Provide the (x, y) coordinate of the cell's center where the given text is located.  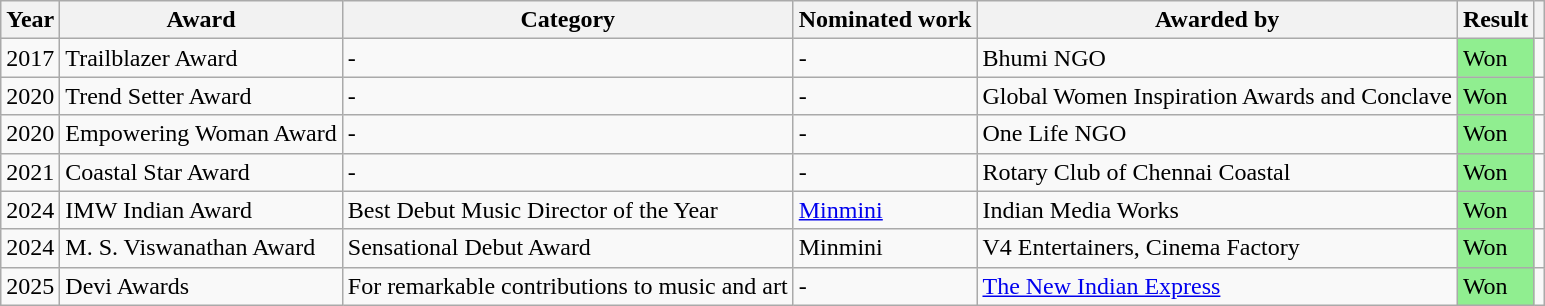
Rotary Club of Chennai Coastal (1217, 172)
For remarkable contributions to music and art (568, 286)
Global Women Inspiration Awards and Conclave (1217, 96)
Sensational Debut Award (568, 248)
2025 (30, 286)
Result (1495, 20)
M. S. Viswanathan Award (201, 248)
Award (201, 20)
Trailblazer Award (201, 58)
Indian Media Works (1217, 210)
2021 (30, 172)
2017 (30, 58)
Devi Awards (201, 286)
Best Debut Music Director of the Year (568, 210)
Awarded by (1217, 20)
One Life NGO (1217, 134)
Trend Setter Award (201, 96)
Year (30, 20)
Empowering Woman Award (201, 134)
Coastal Star Award (201, 172)
Nominated work (885, 20)
Bhumi NGO (1217, 58)
The New Indian Express (1217, 286)
IMW Indian Award (201, 210)
V4 Entertainers, Cinema Factory (1217, 248)
Category (568, 20)
